Identify which cell holds the provided text, then report its (X, Y) central coordinate. 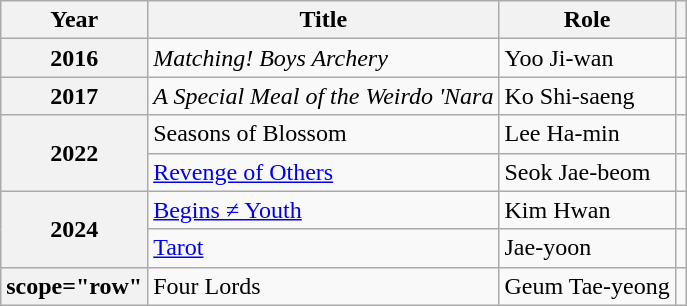
Tarot (324, 248)
Jae-yoon (587, 248)
Seasons of Blossom (324, 134)
Four Lords (324, 286)
Yoo Ji-wan (587, 58)
2022 (74, 153)
Matching! Boys Archery (324, 58)
2024 (74, 229)
Geum Tae-yeong (587, 286)
2017 (74, 96)
Revenge of Others (324, 172)
Seok Jae-beom (587, 172)
Begins ≠ Youth (324, 210)
A Special Meal of the Weirdo 'Nara (324, 96)
Role (587, 20)
Kim Hwan (587, 210)
Lee Ha-min (587, 134)
Title (324, 20)
Year (74, 20)
scope="row" (74, 286)
2016 (74, 58)
Ko Shi-saeng (587, 96)
